Locate the cell with the specified text and output its [x, y] center coordinate. 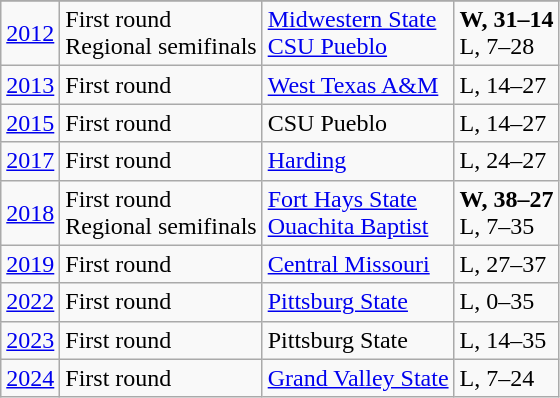
L, 27–37 [506, 264]
West Texas A&M [358, 85]
L, 24–27 [506, 161]
Grand Valley State [358, 378]
L, 0–35 [506, 302]
Midwestern StateCSU Pueblo [358, 34]
2024 [30, 378]
Harding [358, 161]
2019 [30, 264]
L, 14–35 [506, 340]
2013 [30, 85]
L, 7–24 [506, 378]
2022 [30, 302]
2015 [30, 123]
Central Missouri [358, 264]
Fort Hays StateOuachita Baptist [358, 212]
2023 [30, 340]
W, 31–14L, 7–28 [506, 34]
W, 38–27L, 7–35 [506, 212]
2012 [30, 34]
CSU Pueblo [358, 123]
2018 [30, 212]
2017 [30, 161]
